Determine the (X, Y) coordinate at the center of the cell enclosing the given text.  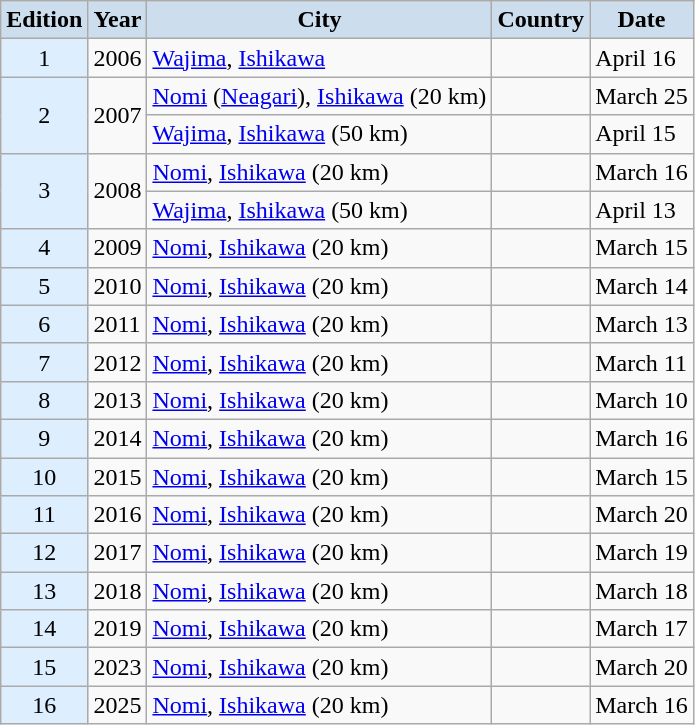
April 15 (642, 134)
2008 (118, 191)
12 (44, 553)
2007 (118, 115)
2015 (118, 477)
13 (44, 591)
March 11 (642, 362)
2010 (118, 286)
4 (44, 248)
2013 (118, 400)
2018 (118, 591)
2006 (118, 58)
Edition (44, 20)
7 (44, 362)
March 13 (642, 324)
15 (44, 667)
2019 (118, 629)
9 (44, 438)
March 17 (642, 629)
2017 (118, 553)
2011 (118, 324)
2025 (118, 705)
March 14 (642, 286)
March 18 (642, 591)
City (320, 20)
3 (44, 191)
10 (44, 477)
11 (44, 515)
6 (44, 324)
Wajima, Ishikawa (320, 58)
2009 (118, 248)
April 13 (642, 210)
March 10 (642, 400)
14 (44, 629)
Nomi (Neagari), Ishikawa (20 km) (320, 96)
March 25 (642, 96)
2023 (118, 667)
Country (541, 20)
Year (118, 20)
2 (44, 115)
Date (642, 20)
April 16 (642, 58)
5 (44, 286)
16 (44, 705)
2016 (118, 515)
2012 (118, 362)
March 19 (642, 553)
1 (44, 58)
8 (44, 400)
2014 (118, 438)
